Identify which cell holds the provided text, then report its (X, Y) central coordinate. 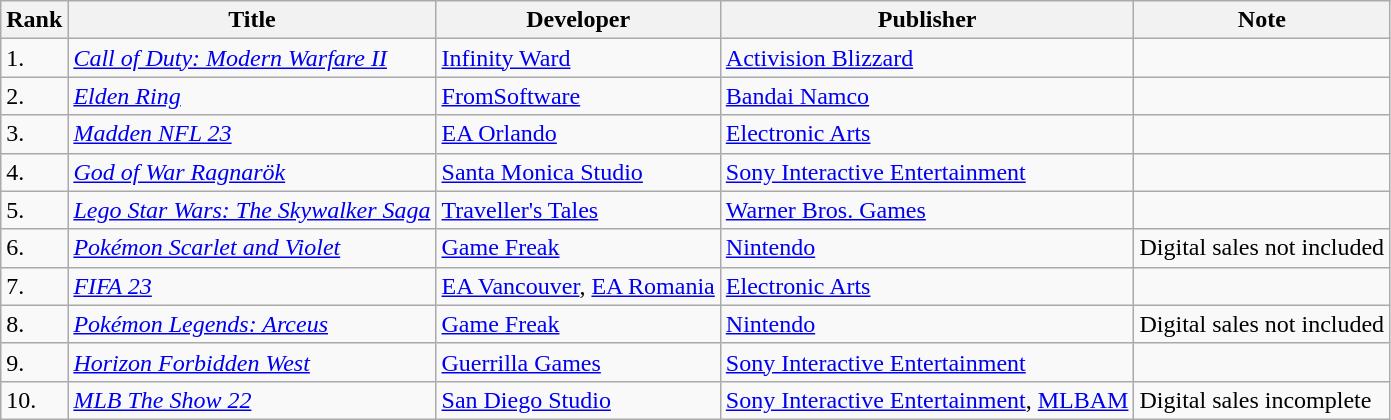
Warner Bros. Games (927, 210)
Pokémon Scarlet and Violet (252, 248)
Activision Blizzard (927, 58)
5. (34, 210)
God of War Ragnarök (252, 172)
Digital sales incomplete (1262, 400)
Santa Monica Studio (578, 172)
Developer (578, 20)
Madden NFL 23 (252, 134)
Guerrilla Games (578, 362)
Publisher (927, 20)
Bandai Namco (927, 96)
Pokémon Legends: Arceus (252, 324)
8. (34, 324)
4. (34, 172)
Elden Ring (252, 96)
Infinity Ward (578, 58)
Note (1262, 20)
FIFA 23 (252, 286)
Title (252, 20)
Traveller's Tales (578, 210)
3. (34, 134)
1. (34, 58)
10. (34, 400)
9. (34, 362)
Rank (34, 20)
7. (34, 286)
FromSoftware (578, 96)
EA Orlando (578, 134)
Lego Star Wars: The Skywalker Saga (252, 210)
Call of Duty: Modern Warfare II (252, 58)
Sony Interactive Entertainment, MLBAM (927, 400)
MLB The Show 22 (252, 400)
2. (34, 96)
EA Vancouver, EA Romania (578, 286)
6. (34, 248)
Horizon Forbidden West (252, 362)
San Diego Studio (578, 400)
